From the cell containing the given text, extract its center point as [X, Y] coordinate. 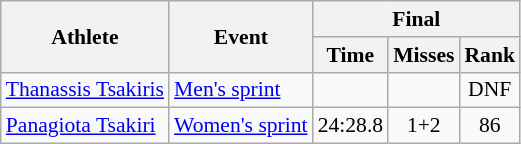
86 [490, 126]
Thanassis Tsakiris [85, 90]
24:28.8 [350, 126]
Athlete [85, 36]
Misses [424, 55]
Rank [490, 55]
Final [416, 19]
Panagiota Tsakiri [85, 126]
Event [241, 36]
Time [350, 55]
Men's sprint [241, 90]
DNF [490, 90]
1+2 [424, 126]
Women's sprint [241, 126]
